Return [X, Y] of the center of cell containing provided text 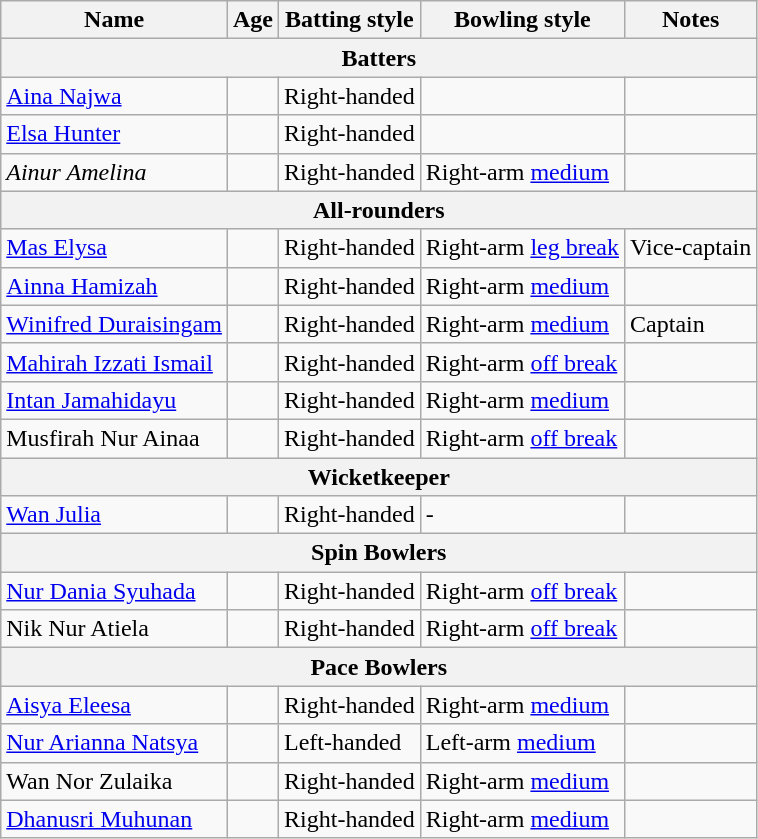
Elsa Hunter [114, 134]
Aina Najwa [114, 96]
Musfirah Nur Ainaa [114, 438]
Ainur Amelina [114, 172]
Nur Dania Syuhada [114, 591]
Captain [691, 324]
Batters [379, 58]
Mahirah Izzati Ismail [114, 362]
Batting style [350, 20]
Notes [691, 20]
All-rounders [379, 210]
Bowling style [522, 20]
Nur Arianna Natsya [114, 743]
Nik Nur Atiela [114, 629]
Left-handed [350, 743]
Ainna Hamizah [114, 286]
- [522, 515]
Aisya Eleesa [114, 705]
Wan Nor Zulaika [114, 781]
Name [114, 20]
Intan Jamahidayu [114, 400]
Pace Bowlers [379, 667]
Spin Bowlers [379, 553]
Age [252, 20]
Right-arm leg break [522, 248]
Mas Elysa [114, 248]
Winifred Duraisingam [114, 324]
Vice-captain [691, 248]
Dhanusri Muhunan [114, 819]
Wan Julia [114, 515]
Left-arm medium [522, 743]
Wicketkeeper [379, 477]
